Output the (x, y) coordinate of the center of the cell containing the given text.  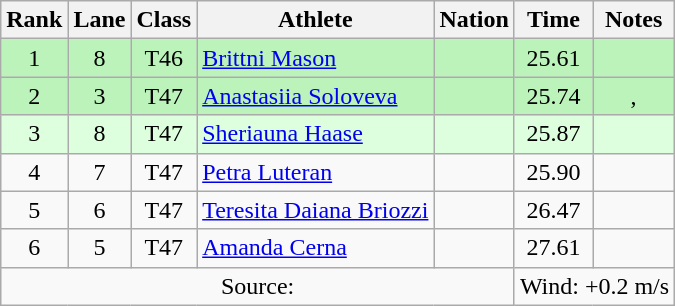
26.47 (553, 210)
7 (100, 172)
Amanda Cerna (316, 248)
25.90 (553, 172)
Anastasiia Soloveva (316, 96)
25.61 (553, 58)
Athlete (316, 20)
27.61 (553, 248)
Source: (258, 286)
Rank (34, 20)
T46 (164, 58)
1 (34, 58)
Petra Luteran (316, 172)
2 (34, 96)
25.74 (553, 96)
Teresita Daiana Briozzi (316, 210)
Class (164, 20)
4 (34, 172)
Notes (633, 20)
Nation (474, 20)
, (633, 96)
25.87 (553, 134)
Sheriauna Haase (316, 134)
Wind: +0.2 m/s (594, 286)
Lane (100, 20)
Brittni Mason (316, 58)
Time (553, 20)
